Detect which cell encompasses the target text, then output its (x, y) center coordinate. 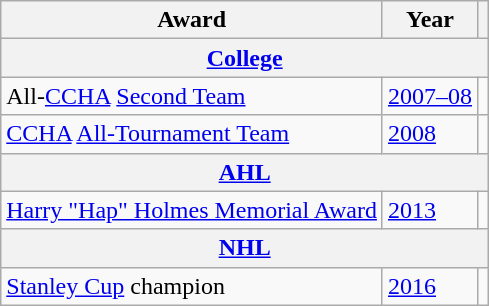
Year (430, 20)
2016 (430, 286)
Award (192, 20)
CCHA All-Tournament Team (192, 134)
AHL (245, 172)
2007–08 (430, 96)
NHL (245, 248)
College (245, 58)
All-CCHA Second Team (192, 96)
2013 (430, 210)
Harry "Hap" Holmes Memorial Award (192, 210)
Stanley Cup champion (192, 286)
2008 (430, 134)
